Provide the (x, y) coordinate of the cell's center where the given text is located.  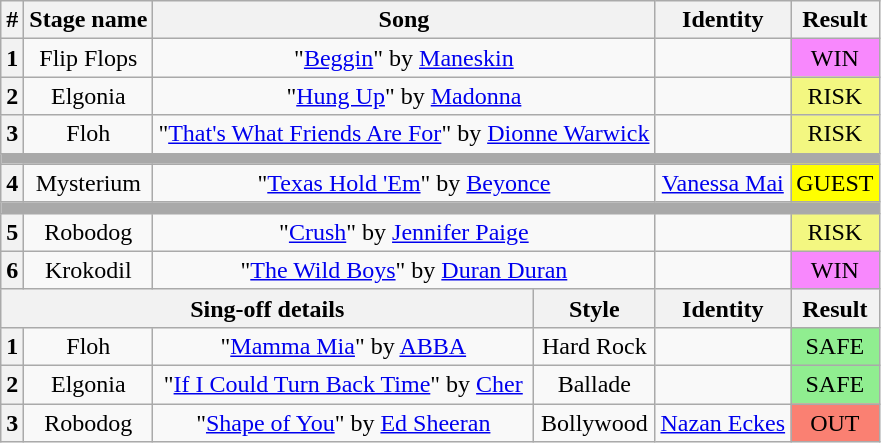
Krokodil (88, 270)
"That's What Friends Are For" by Dionne Warwick (404, 134)
Song (404, 20)
4 (12, 183)
"Shape of You" by Ed Sheeran (344, 423)
Vanessa Mai (723, 183)
GUEST (835, 183)
"Texas Hold 'Em" by Beyonce (404, 183)
"If I Could Turn Back Time" by Cher (344, 384)
Sing-off details (268, 308)
# (12, 20)
5 (12, 232)
Bollywood (594, 423)
Ballade (594, 384)
"Crush" by Jennifer Paige (404, 232)
"The Wild Boys" by Duran Duran (404, 270)
Hard Rock (594, 346)
Mysterium (88, 183)
Stage name (88, 20)
Nazan Eckes (723, 423)
6 (12, 270)
OUT (835, 423)
"Beggin" by Maneskin (404, 58)
Flip Flops (88, 58)
"Mamma Mia" by ABBA (344, 346)
"Hung Up" by Madonna (404, 96)
Style (594, 308)
